Extract the [x, y] coordinate from the center of the cell holding the provided text.  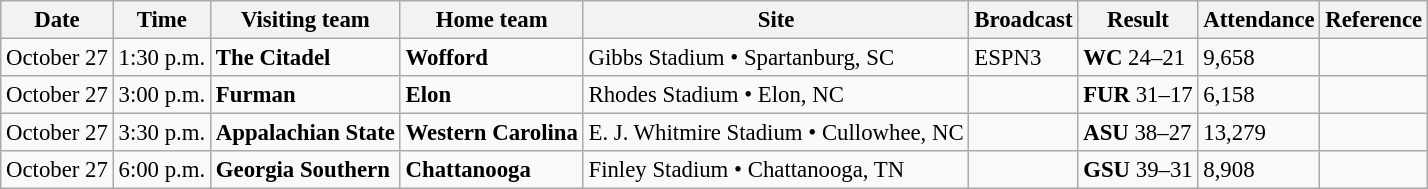
Date [57, 20]
WC 24–21 [1138, 58]
Chattanooga [492, 170]
3:00 p.m. [162, 95]
Georgia Southern [306, 170]
6:00 p.m. [162, 170]
Western Carolina [492, 133]
9,658 [1259, 58]
Result [1138, 20]
13,279 [1259, 133]
Appalachian State [306, 133]
ESPN3 [1024, 58]
Wofford [492, 58]
GSU 39–31 [1138, 170]
The Citadel [306, 58]
Site [776, 20]
FUR 31–17 [1138, 95]
Visiting team [306, 20]
Elon [492, 95]
ASU 38–27 [1138, 133]
6,158 [1259, 95]
Rhodes Stadium • Elon, NC [776, 95]
Gibbs Stadium • Spartanburg, SC [776, 58]
Reference [1374, 20]
Furman [306, 95]
8,908 [1259, 170]
Time [162, 20]
Broadcast [1024, 20]
1:30 p.m. [162, 58]
Attendance [1259, 20]
3:30 p.m. [162, 133]
Finley Stadium • Chattanooga, TN [776, 170]
Home team [492, 20]
E. J. Whitmire Stadium • Cullowhee, NC [776, 133]
